Locate the cell with the specified text and output its (x, y) center coordinate. 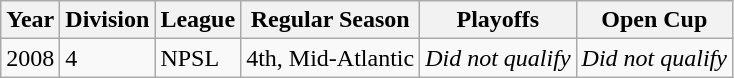
2008 (30, 58)
Year (30, 20)
Division (108, 20)
Playoffs (498, 20)
Regular Season (330, 20)
4 (108, 58)
Open Cup (654, 20)
NPSL (198, 58)
4th, Mid-Atlantic (330, 58)
League (198, 20)
